Determine the (X, Y) coordinate at the center of the cell enclosing the given text.  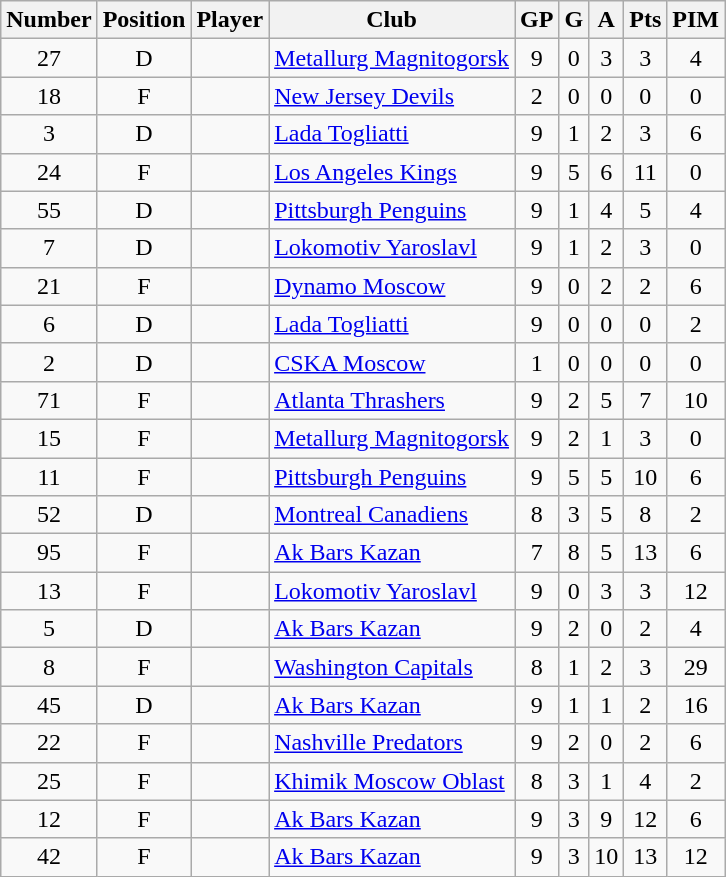
Number (49, 20)
24 (49, 172)
New Jersey Devils (392, 96)
CSKA Moscow (392, 362)
21 (49, 286)
29 (696, 667)
PIM (696, 20)
GP (537, 20)
Dynamo Moscow (392, 286)
52 (49, 515)
G (574, 20)
25 (49, 781)
45 (49, 705)
71 (49, 400)
Los Angeles Kings (392, 172)
22 (49, 743)
27 (49, 58)
18 (49, 96)
16 (696, 705)
Khimik Moscow Oblast (392, 781)
Club (392, 20)
Atlanta Thrashers (392, 400)
55 (49, 210)
Pts (646, 20)
Nashville Predators (392, 743)
15 (49, 438)
A (606, 20)
95 (49, 553)
Player (230, 20)
Montreal Canadiens (392, 515)
Washington Capitals (392, 667)
42 (49, 857)
Position (144, 20)
